Locate the cell with the specified text and output its (x, y) center coordinate. 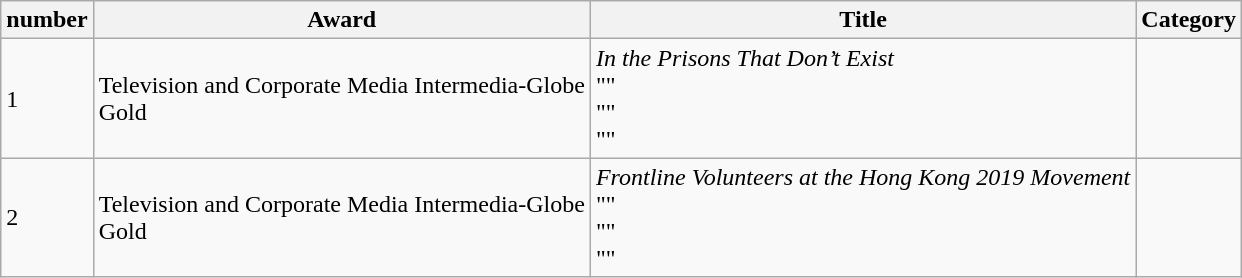
Award (342, 20)
In the Prisons That Don’t Exist"""""" (862, 98)
Frontline Volunteers at the Hong Kong 2019 Movement"""""" (862, 218)
Category (1189, 20)
2 (47, 218)
Title (862, 20)
number (47, 20)
1 (47, 98)
